Provide the (X, Y) coordinate of the cell's center where the given text is located.  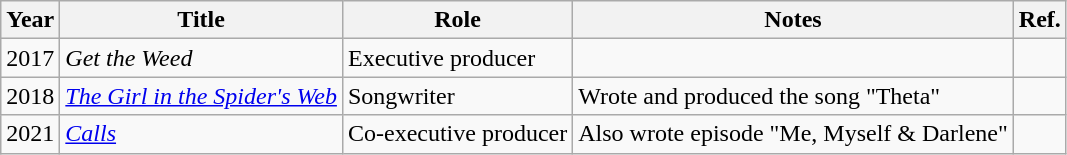
Notes (794, 20)
Year (30, 20)
2021 (30, 134)
2017 (30, 58)
Executive producer (457, 58)
Co-executive producer (457, 134)
2018 (30, 96)
Calls (202, 134)
Get the Weed (202, 58)
Also wrote episode "Me, Myself & Darlene" (794, 134)
The Girl in the Spider's Web (202, 96)
Title (202, 20)
Ref. (1040, 20)
Songwriter (457, 96)
Wrote and produced the song "Theta" (794, 96)
Role (457, 20)
